Locate the cell with the specified text and output its [x, y] center coordinate. 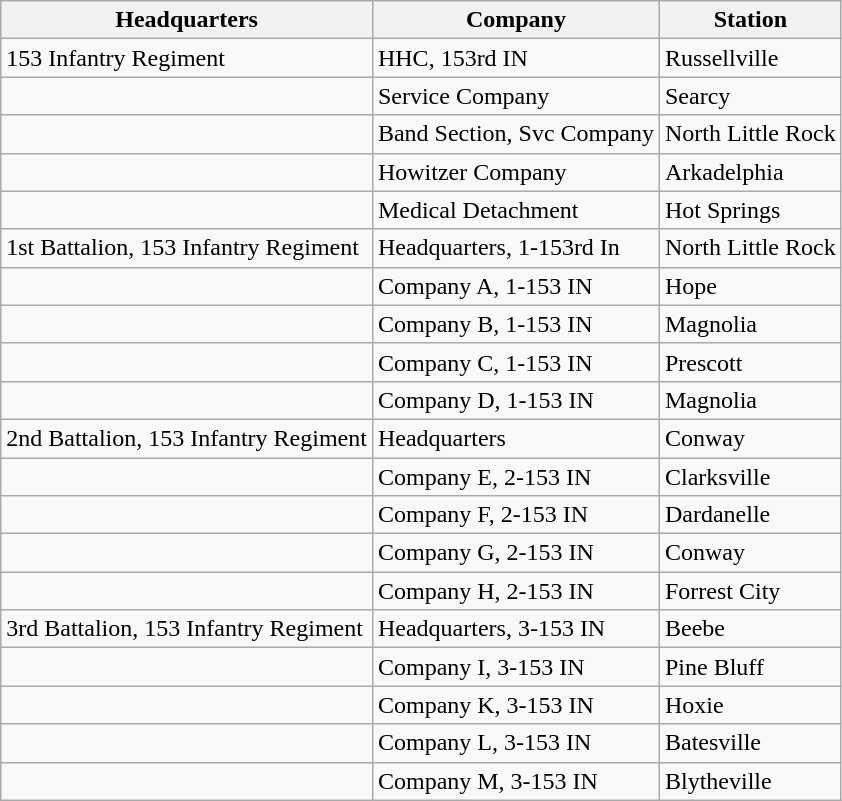
Company M, 3-153 IN [516, 781]
Russellville [750, 58]
Beebe [750, 629]
Company A, 1-153 IN [516, 286]
Service Company [516, 96]
Company H, 2-153 IN [516, 591]
Batesville [750, 743]
Band Section, Svc Company [516, 134]
3rd Battalion, 153 Infantry Regiment [187, 629]
Headquarters, 3-153 IN [516, 629]
Forrest City [750, 591]
2nd Battalion, 153 Infantry Regiment [187, 438]
Arkadelphia [750, 172]
Hot Springs [750, 210]
153 Infantry Regiment [187, 58]
Hoxie [750, 705]
Company B, 1-153 IN [516, 324]
Hope [750, 286]
Company [516, 20]
Company K, 3-153 IN [516, 705]
Company L, 3-153 IN [516, 743]
Company C, 1-153 IN [516, 362]
Station [750, 20]
Howitzer Company [516, 172]
Searcy [750, 96]
Company I, 3-153 IN [516, 667]
Blytheville [750, 781]
Pine Bluff [750, 667]
Company F, 2-153 IN [516, 515]
Company D, 1-153 IN [516, 400]
Headquarters, 1-153rd In [516, 248]
Prescott [750, 362]
1st Battalion, 153 Infantry Regiment [187, 248]
Dardanelle [750, 515]
Company G, 2-153 IN [516, 553]
Medical Detachment [516, 210]
Clarksville [750, 477]
Company E, 2-153 IN [516, 477]
HHC, 153rd IN [516, 58]
